Determine the [x, y] coordinate at the center of the cell enclosing the given text.  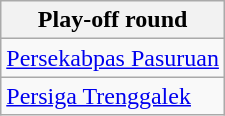
Play-off round [113, 20]
Persiga Trenggalek [113, 96]
Persekabpas Pasuruan [113, 58]
